Capture the cell that displays the provided text and extract its (x, y) central coordinate. 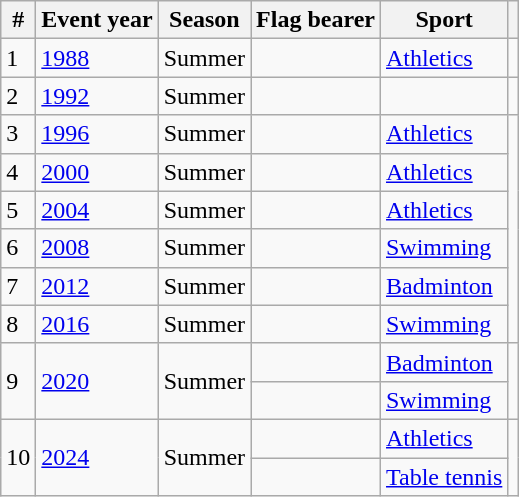
1992 (97, 96)
2016 (97, 324)
2012 (97, 286)
1 (18, 58)
7 (18, 286)
10 (18, 457)
1996 (97, 134)
Flag bearer (316, 20)
2020 (97, 381)
2004 (97, 210)
8 (18, 324)
2008 (97, 248)
5 (18, 210)
6 (18, 248)
1988 (97, 58)
Season (204, 20)
2000 (97, 172)
3 (18, 134)
4 (18, 172)
2 (18, 96)
Table tennis (444, 477)
2024 (97, 457)
# (18, 20)
Event year (97, 20)
Sport (444, 20)
9 (18, 381)
